Extract the (X, Y) coordinate from the center of the cell holding the provided text.  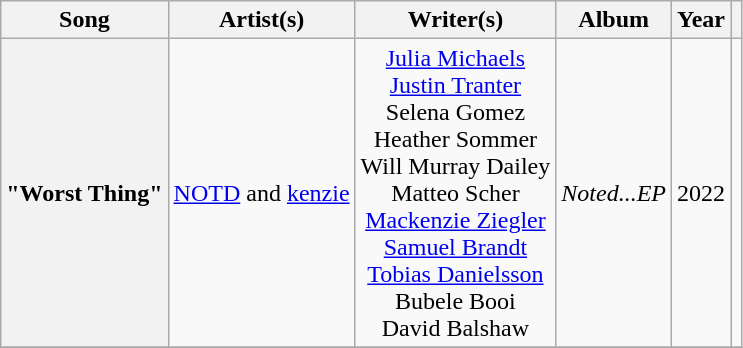
NOTD and kenzie (262, 193)
Album (614, 20)
Artist(s) (262, 20)
Year (702, 20)
Song (84, 20)
Writer(s) (456, 20)
2022 (702, 193)
Noted...EP (614, 193)
"Worst Thing" (84, 193)
